Detect which cell encompasses the target text, then output its (X, Y) center coordinate. 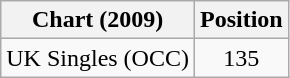
Chart (2009) (98, 20)
UK Singles (OCC) (98, 58)
Position (241, 20)
135 (241, 58)
